Identify which cell holds the provided text, then report its (x, y) central coordinate. 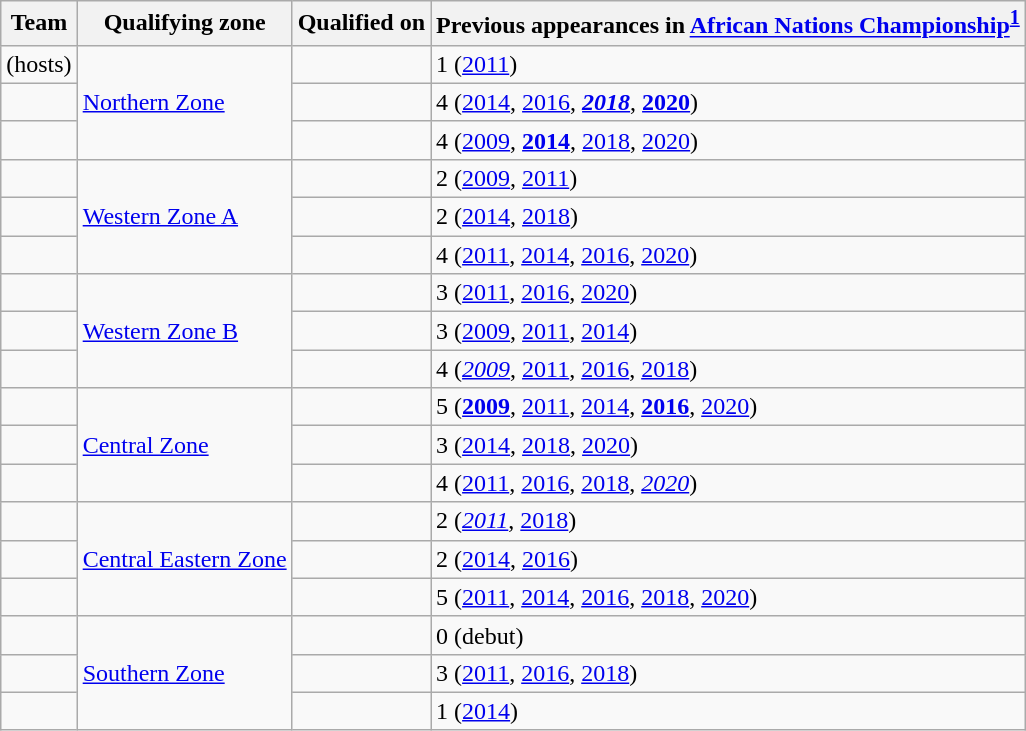
1 (2014) (728, 711)
4 (2011, 2014, 2016, 2020) (728, 255)
4 (2011, 2016, 2018, 2020) (728, 483)
Southern Zone (184, 673)
Western Zone B (184, 331)
Team (39, 24)
1 (2011) (728, 64)
3 (2011, 2016, 2018) (728, 673)
4 (2014, 2016, 2018, 2020) (728, 102)
Central Eastern Zone (184, 559)
(hosts) (39, 64)
2 (2011, 2018) (728, 521)
5 (2011, 2014, 2016, 2018, 2020) (728, 597)
3 (2014, 2018, 2020) (728, 445)
Central Zone (184, 445)
3 (2009, 2011, 2014) (728, 331)
4 (2009, 2011, 2016, 2018) (728, 369)
2 (2014, 2016) (728, 559)
Northern Zone (184, 102)
2 (2009, 2011) (728, 178)
3 (2011, 2016, 2020) (728, 293)
4 (2009, 2014, 2018, 2020) (728, 140)
Previous appearances in African Nations Championship1 (728, 24)
Qualified on (361, 24)
Qualifying zone (184, 24)
5 (2009, 2011, 2014, 2016, 2020) (728, 407)
0 (debut) (728, 635)
Western Zone A (184, 216)
2 (2014, 2018) (728, 217)
